Identify which cell holds the provided text, then report its [X, Y] central coordinate. 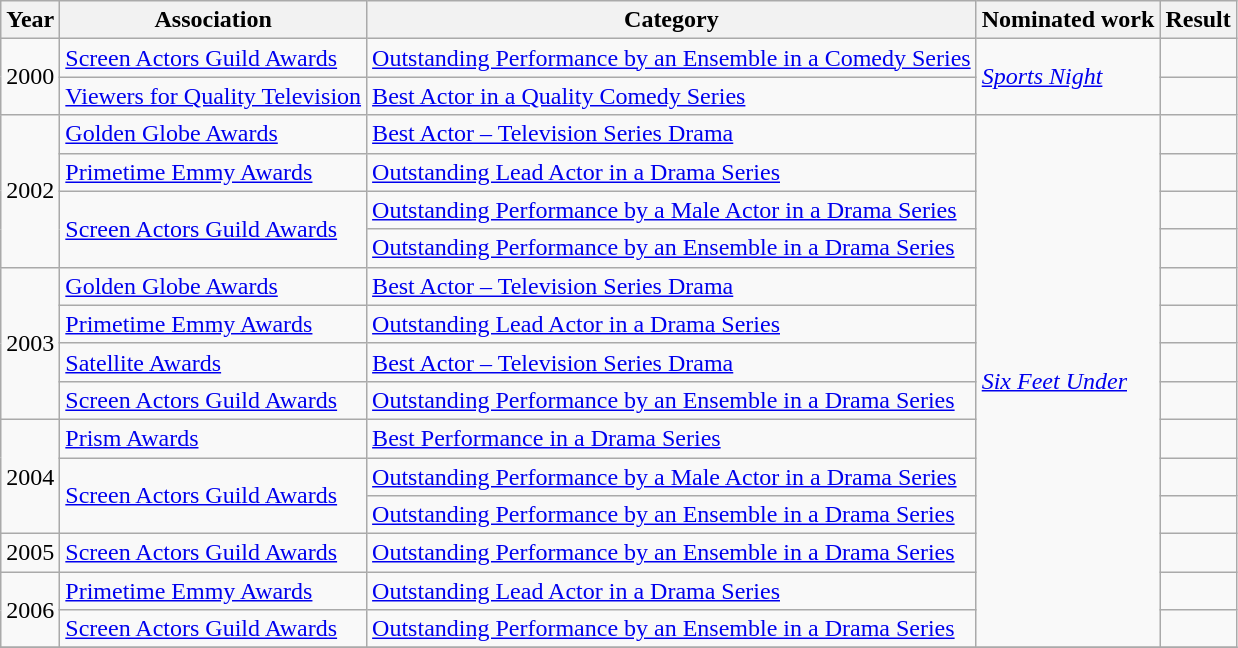
Best Performance in a Drama Series [672, 438]
2000 [30, 77]
Category [672, 20]
Nominated work [1068, 20]
2004 [30, 476]
2002 [30, 191]
Association [214, 20]
Best Actor in a Quality Comedy Series [672, 96]
Satellite Awards [214, 362]
Year [30, 20]
Outstanding Performance by an Ensemble in a Comedy Series [672, 58]
Result [1198, 20]
Viewers for Quality Television [214, 96]
2005 [30, 553]
2006 [30, 610]
Sports Night [1068, 77]
2003 [30, 343]
Prism Awards [214, 438]
Six Feet Under [1068, 382]
